Extract the (X, Y) coordinate from the center of the cell holding the provided text.  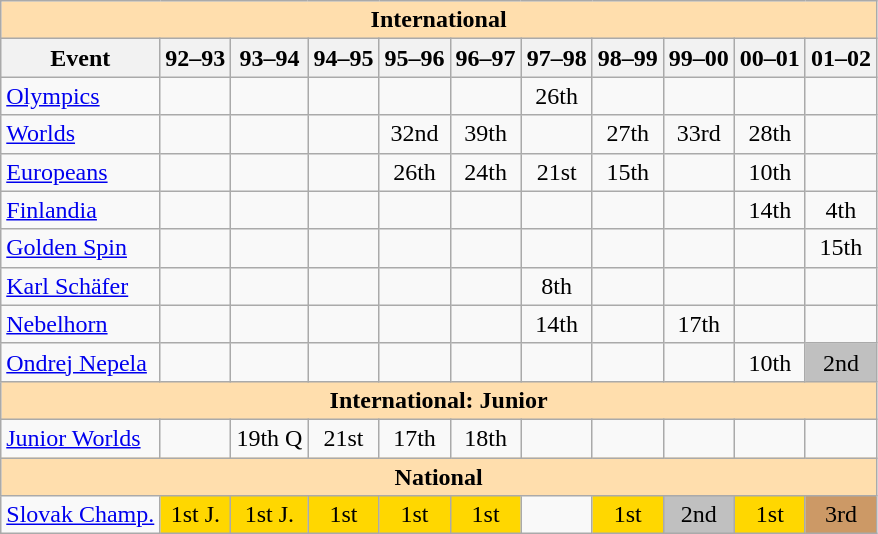
32nd (414, 134)
8th (556, 286)
95–96 (414, 58)
97–98 (556, 58)
Slovak Champ. (80, 515)
Golden Spin (80, 248)
94–95 (344, 58)
99–00 (698, 58)
39th (486, 134)
Nebelhorn (80, 324)
18th (486, 438)
Worlds (80, 134)
Finlandia (80, 210)
27th (628, 134)
00–01 (770, 58)
3rd (840, 515)
01–02 (840, 58)
International (439, 20)
19th Q (270, 438)
Junior Worlds (80, 438)
Event (80, 58)
33rd (698, 134)
National (439, 477)
28th (770, 134)
Olympics (80, 96)
Ondrej Nepela (80, 362)
96–97 (486, 58)
4th (840, 210)
24th (486, 172)
98–99 (628, 58)
93–94 (270, 58)
International: Junior (439, 400)
92–93 (196, 58)
Europeans (80, 172)
Karl Schäfer (80, 286)
